Scan for the cell matching the given text and deliver its [X, Y] coordinate at center. 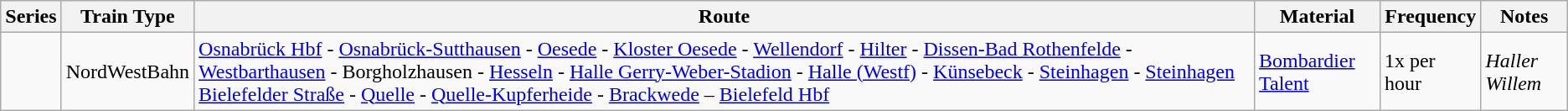
Bombardier Talent [1318, 71]
Route [725, 17]
NordWestBahn [127, 71]
Haller Willem [1524, 71]
Notes [1524, 17]
1x per hour [1431, 71]
Material [1318, 17]
Frequency [1431, 17]
Series [31, 17]
Train Type [127, 17]
